Identify which cell holds the provided text, then report its (X, Y) central coordinate. 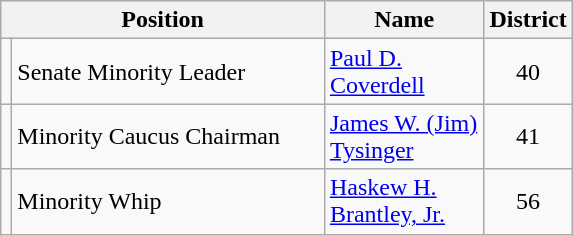
James W. (Jim) Tysinger (404, 136)
Minority Caucus Chairman (168, 136)
40 (528, 72)
56 (528, 202)
Haskew H. Brantley, Jr. (404, 202)
Paul D. Coverdell (404, 72)
Position (163, 20)
Senate Minority Leader (168, 72)
41 (528, 136)
District (528, 20)
Minority Whip (168, 202)
Name (404, 20)
